Find where the given text appears and provide that cell's center as (X, Y) coordinate. 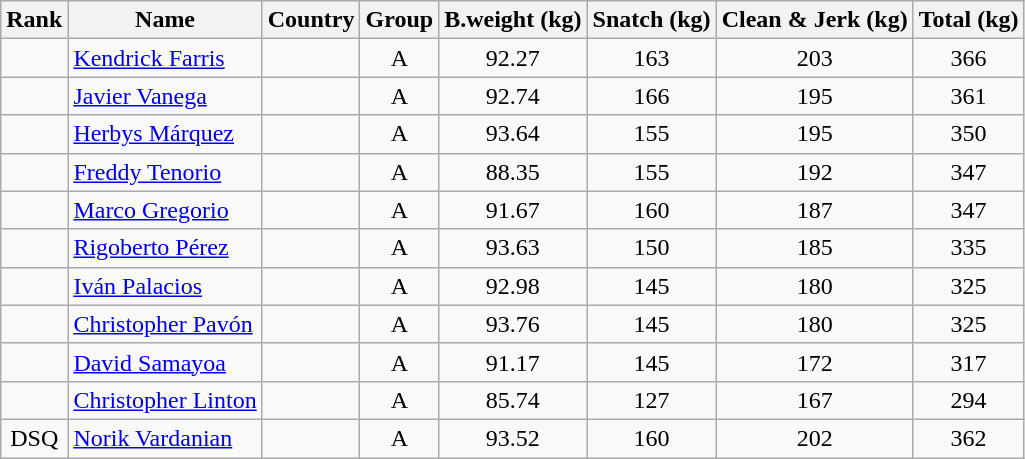
Herbys Márquez (165, 134)
Javier Vanega (165, 96)
127 (652, 400)
Name (165, 20)
163 (652, 58)
92.98 (513, 286)
Norik Vardanian (165, 438)
150 (652, 248)
166 (652, 96)
294 (968, 400)
Snatch (kg) (652, 20)
192 (814, 172)
366 (968, 58)
B.weight (kg) (513, 20)
93.76 (513, 324)
Clean & Jerk (kg) (814, 20)
93.64 (513, 134)
350 (968, 134)
203 (814, 58)
DSQ (34, 438)
317 (968, 362)
David Samayoa (165, 362)
Freddy Tenorio (165, 172)
167 (814, 400)
91.67 (513, 210)
93.52 (513, 438)
Kendrick Farris (165, 58)
Marco Gregorio (165, 210)
93.63 (513, 248)
Rank (34, 20)
361 (968, 96)
Christopher Linton (165, 400)
92.74 (513, 96)
Group (400, 20)
Total (kg) (968, 20)
335 (968, 248)
85.74 (513, 400)
187 (814, 210)
172 (814, 362)
92.27 (513, 58)
91.17 (513, 362)
202 (814, 438)
88.35 (513, 172)
185 (814, 248)
Iván Palacios (165, 286)
Christopher Pavón (165, 324)
Country (311, 20)
362 (968, 438)
Rigoberto Pérez (165, 248)
